For the text-containing cell, return its midpoint in (x, y) coordinate format. 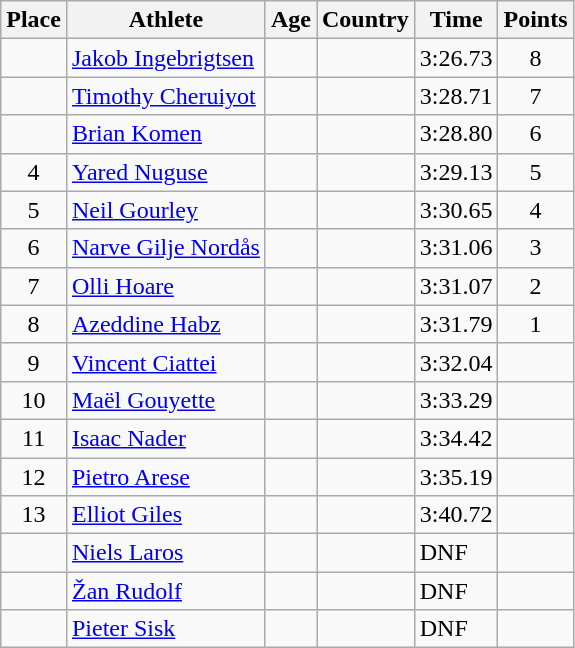
Vincent Ciattei (166, 362)
Narve Gilje Nordås (166, 248)
Olli Hoare (166, 286)
2 (536, 286)
3:31.07 (456, 286)
Neil Gourley (166, 210)
Time (456, 20)
3:31.79 (456, 324)
12 (34, 477)
Country (365, 20)
1 (536, 324)
Isaac Nader (166, 438)
3:26.73 (456, 58)
3:30.65 (456, 210)
3:40.72 (456, 515)
3:35.19 (456, 477)
Timothy Cheruiyot (166, 96)
Brian Komen (166, 134)
3:31.06 (456, 248)
Elliot Giles (166, 515)
Points (536, 20)
3:29.13 (456, 172)
3:28.80 (456, 134)
Athlete (166, 20)
9 (34, 362)
Place (34, 20)
Age (290, 20)
Niels Laros (166, 553)
Pietro Arese (166, 477)
Pieter Sisk (166, 629)
3:32.04 (456, 362)
Žan Rudolf (166, 591)
Azeddine Habz (166, 324)
Jakob Ingebrigtsen (166, 58)
10 (34, 400)
Maël Gouyette (166, 400)
3:34.42 (456, 438)
11 (34, 438)
3:33.29 (456, 400)
3:28.71 (456, 96)
3 (536, 248)
13 (34, 515)
Yared Nuguse (166, 172)
